Scan for the cell matching the given text and deliver its [X, Y] coordinate at center. 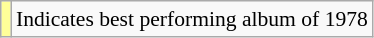
Indicates best performing album of 1978 [192, 19]
